Locate the cell with the specified text and output its [X, Y] center coordinate. 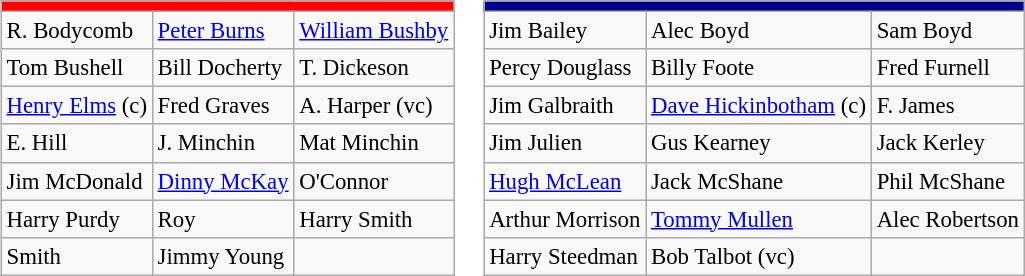
Tommy Mullen [759, 219]
Peter Burns [223, 31]
Jack Kerley [948, 143]
E. Hill [76, 143]
Dinny McKay [223, 181]
Jim Bailey [565, 31]
T. Dickeson [374, 68]
Arthur Morrison [565, 219]
Fred Furnell [948, 68]
F. James [948, 106]
Harry Smith [374, 219]
O'Connor [374, 181]
Fred Graves [223, 106]
Jim Julien [565, 143]
Bob Talbot (vc) [759, 256]
Jimmy Young [223, 256]
Jim McDonald [76, 181]
Hugh McLean [565, 181]
Jim Galbraith [565, 106]
Phil McShane [948, 181]
Tom Bushell [76, 68]
Gus Kearney [759, 143]
Dave Hickinbotham (c) [759, 106]
R. Bodycomb [76, 31]
Bill Docherty [223, 68]
Alec Boyd [759, 31]
Jack McShane [759, 181]
Harry Steedman [565, 256]
J. Minchin [223, 143]
Harry Purdy [76, 219]
William Bushby [374, 31]
Alec Robertson [948, 219]
Roy [223, 219]
Billy Foote [759, 68]
Smith [76, 256]
Percy Douglass [565, 68]
A. Harper (vc) [374, 106]
Henry Elms (c) [76, 106]
Sam Boyd [948, 31]
Mat Minchin [374, 143]
